For the text-containing cell, return its midpoint in (X, Y) coordinate format. 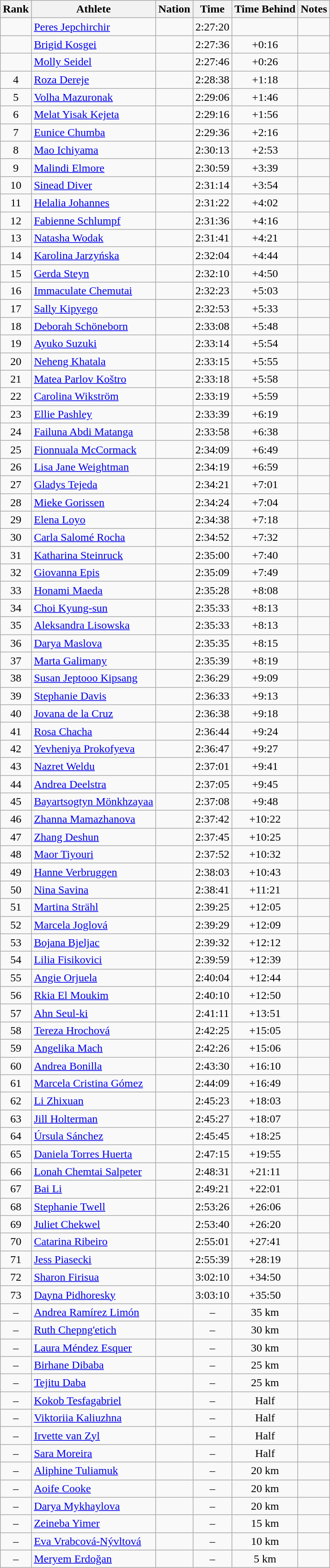
3:03:10 (212, 1295)
62 (16, 1101)
2:29:16 (212, 115)
2:34:21 (212, 484)
2:42:26 (212, 1048)
+4:02 (265, 203)
+9:41 (265, 766)
2:35:39 (212, 661)
Tereza Hrochová (93, 1030)
11 (16, 203)
36 (16, 643)
73 (16, 1295)
2:27:46 (212, 62)
Angie Orjuela (93, 978)
2:49:21 (212, 1189)
45 (16, 802)
+15:06 (265, 1048)
13 (16, 238)
+5:33 (265, 309)
+4:50 (265, 273)
19 (16, 344)
+8:08 (265, 590)
+0:26 (265, 62)
+2:16 (265, 132)
2:32:23 (212, 291)
5 km (265, 1559)
+9:27 (265, 749)
71 (16, 1259)
Meryem Erdoğan (93, 1559)
+12:12 (265, 942)
7 (16, 132)
2:37:45 (212, 837)
2:32:04 (212, 256)
Gladys Tejeda (93, 484)
+9:18 (265, 713)
Birhane Dibaba (93, 1365)
2:38:41 (212, 890)
Lisa Jane Weightman (93, 467)
+18:07 (265, 1119)
2:35:00 (212, 555)
70 (16, 1242)
+8:19 (265, 661)
2:29:06 (212, 97)
+16:10 (265, 1066)
64 (16, 1136)
2:37:42 (212, 819)
Ruth Chepng'etich (93, 1330)
+4:44 (265, 256)
17 (16, 309)
2:33:18 (212, 379)
Marcela Joglová (93, 925)
Fabienne Schlumpf (93, 221)
+22:01 (265, 1189)
49 (16, 872)
Aleksandra Lisowska (93, 626)
66 (16, 1171)
2:45:23 (212, 1101)
69 (16, 1224)
Failuna Abdi Matanga (93, 432)
2:36:38 (212, 713)
21 (16, 379)
Angelika Mach (93, 1048)
2:32:10 (212, 273)
18 (16, 326)
+9:13 (265, 696)
2:36:47 (212, 749)
Volha Mazuronak (93, 97)
10 km (265, 1541)
Yevheniya Prokofyeva (93, 749)
+5:54 (265, 344)
2:34:38 (212, 520)
2:37:52 (212, 855)
20 (16, 361)
+12:39 (265, 960)
2:43:30 (212, 1066)
+5:03 (265, 291)
16 (16, 291)
Hanne Verbruggen (93, 872)
2:32:53 (212, 309)
Jess Piasecki (93, 1259)
Ellie Pashley (93, 414)
2:30:13 (212, 150)
Dayna Pidhoresky (93, 1295)
+3:39 (265, 167)
Andrea Bonilla (93, 1066)
2:53:26 (212, 1207)
58 (16, 1030)
2:40:04 (212, 978)
53 (16, 942)
35 km (265, 1312)
2:34:52 (212, 538)
Andrea Ramírez Limón (93, 1312)
+6:19 (265, 414)
+7:04 (265, 502)
+4:16 (265, 221)
Bai Li (93, 1189)
2:27:36 (212, 44)
2:42:25 (212, 1030)
+34:50 (265, 1277)
57 (16, 1013)
15 (16, 273)
+7:18 (265, 520)
+21:11 (265, 1171)
Daniela Torres Huerta (93, 1154)
Nina Savina (93, 890)
+5:59 (265, 397)
29 (16, 520)
8 (16, 150)
Úrsula Sánchez (93, 1136)
2:39:59 (212, 960)
Andrea Deelstra (93, 784)
2:48:31 (212, 1171)
+2:53 (265, 150)
2:35:35 (212, 643)
+5:58 (265, 379)
2:37:01 (212, 766)
72 (16, 1277)
42 (16, 749)
4 (16, 80)
34 (16, 608)
47 (16, 837)
15 km (265, 1524)
Time (212, 9)
Karolina Jarzyńska (93, 256)
68 (16, 1207)
40 (16, 713)
2:39:25 (212, 907)
Mieke Gorissen (93, 502)
Stephanie Twell (93, 1207)
23 (16, 414)
Martina Strähl (93, 907)
+35:50 (265, 1295)
Zhanna Mamazhanova (93, 819)
Roza Dereje (93, 80)
Stephanie Davis (93, 696)
Sally Kipyego (93, 309)
2:33:08 (212, 326)
+9:45 (265, 784)
2:34:09 (212, 449)
Sinead Diver (93, 185)
Jill Holterman (93, 1119)
2:33:58 (212, 432)
Nazret Weldu (93, 766)
Darya Maslova (93, 643)
51 (16, 907)
Notes (314, 9)
+9:24 (265, 731)
+3:54 (265, 185)
37 (16, 661)
31 (16, 555)
Elena Loyo (93, 520)
2:36:44 (212, 731)
+10:32 (265, 855)
+12:50 (265, 995)
24 (16, 432)
26 (16, 467)
2:33:19 (212, 397)
10 (16, 185)
28 (16, 502)
+10:25 (265, 837)
+9:48 (265, 802)
Lilia Fisikovici (93, 960)
2:38:03 (212, 872)
+6:49 (265, 449)
+9:09 (265, 678)
+7:49 (265, 573)
32 (16, 573)
+18:03 (265, 1101)
Rosa Chacha (93, 731)
2:35:28 (212, 590)
Helalia Johannes (93, 203)
+13:51 (265, 1013)
Laura Méndez Esquer (93, 1348)
Bojana Bjeljac (93, 942)
30 (16, 538)
2:55:01 (212, 1242)
54 (16, 960)
56 (16, 995)
Melat Yisak Kejeta (93, 115)
Peres Jepchirchir (93, 27)
Neheng Khatala (93, 361)
+7:40 (265, 555)
63 (16, 1119)
+1:56 (265, 115)
Tejitu Daba (93, 1383)
2:55:39 (212, 1259)
+1:46 (265, 97)
+12:09 (265, 925)
2:34:19 (212, 467)
2:30:59 (212, 167)
2:31:36 (212, 221)
46 (16, 819)
+12:44 (265, 978)
2:37:05 (212, 784)
+10:22 (265, 819)
Fionnuala McCormack (93, 449)
Marta Galimany (93, 661)
67 (16, 1189)
2:31:14 (212, 185)
+26:06 (265, 1207)
Natasha Wodak (93, 238)
Time Behind (265, 9)
+6:38 (265, 432)
2:27:20 (212, 27)
+5:55 (265, 361)
Susan Jeptooo Kipsang (93, 678)
Molly Seidel (93, 62)
3:02:10 (212, 1277)
+18:25 (265, 1136)
2:28:38 (212, 80)
2:33:39 (212, 414)
Gerda Steyn (93, 273)
+7:32 (265, 538)
+10:43 (265, 872)
2:39:29 (212, 925)
Nation (174, 9)
55 (16, 978)
+1:18 (265, 80)
Kokob Tesfagabriel (93, 1401)
Sara Moreira (93, 1453)
Immaculate Chemutai (93, 291)
2:33:15 (212, 361)
2:35:09 (212, 573)
44 (16, 784)
38 (16, 678)
14 (16, 256)
33 (16, 590)
Malindi Elmore (93, 167)
Eva Vrabcová-Nývltová (93, 1541)
Carolina Wikström (93, 397)
39 (16, 696)
Catarina Ribeiro (93, 1242)
2:34:24 (212, 502)
2:29:36 (212, 132)
+28:19 (265, 1259)
Irvette van Zyl (93, 1436)
+12:05 (265, 907)
2:31:22 (212, 203)
Rank (16, 9)
Li Zhixuan (93, 1101)
12 (16, 221)
+27:41 (265, 1242)
Aliphine Tuliamuk (93, 1471)
43 (16, 766)
2:41:11 (212, 1013)
Matea Parlov Koštro (93, 379)
Eunice Chumba (93, 132)
65 (16, 1154)
+16:49 (265, 1084)
+11:21 (265, 890)
2:31:41 (212, 238)
Lonah Chemtai Salpeter (93, 1171)
2:36:29 (212, 678)
6 (16, 115)
2:53:40 (212, 1224)
Honami Maeda (93, 590)
Zhang Deshun (93, 837)
Brigid Kosgei (93, 44)
+5:48 (265, 326)
Ayuko Suzuki (93, 344)
Darya Mykhaylova (93, 1506)
Viktoriia Kaliuzhna (93, 1418)
41 (16, 731)
48 (16, 855)
Jovana de la Cruz (93, 713)
2:40:10 (212, 995)
+0:16 (265, 44)
5 (16, 97)
+8:15 (265, 643)
+19:55 (265, 1154)
+15:05 (265, 1030)
Athlete (93, 9)
2:45:45 (212, 1136)
9 (16, 167)
22 (16, 397)
Carla Salomé Rocha (93, 538)
50 (16, 890)
+26:20 (265, 1224)
Aoife Cooke (93, 1488)
2:33:14 (212, 344)
2:39:32 (212, 942)
2:47:15 (212, 1154)
Maor Tiyouri (93, 855)
Marcela Cristina Gómez (93, 1084)
2:45:27 (212, 1119)
Rkia El Moukim (93, 995)
59 (16, 1048)
Choi Kyung-sun (93, 608)
+7:01 (265, 484)
Sharon Firisua (93, 1277)
Katharina Steinruck (93, 555)
27 (16, 484)
2:36:33 (212, 696)
2:44:09 (212, 1084)
61 (16, 1084)
52 (16, 925)
Bayartsogtyn Mönkhzayaa (93, 802)
2:37:08 (212, 802)
Mao Ichiyama (93, 150)
60 (16, 1066)
25 (16, 449)
Giovanna Epis (93, 573)
+6:59 (265, 467)
+4:21 (265, 238)
Ahn Seul-ki (93, 1013)
Deborah Schöneborn (93, 326)
Zeineba Yimer (93, 1524)
35 (16, 626)
Juliet Chekwel (93, 1224)
